Determine the [x, y] coordinate at the center of the cell enclosing the given text.  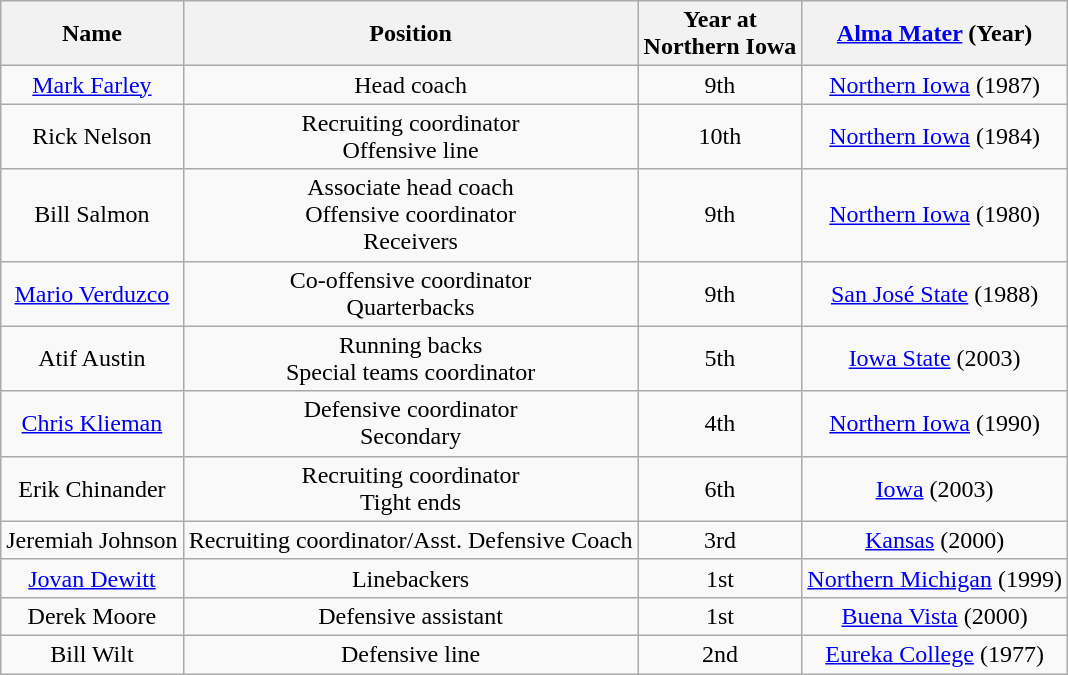
Defensive assistant [410, 616]
Recruiting coordinatorOffensive line [410, 136]
Northern Michigan (1999) [935, 578]
Northern Iowa (1987) [935, 85]
Defensive coordinatorSecondary [410, 424]
Bill Wilt [92, 654]
Jovan Dewitt [92, 578]
Iowa (2003) [935, 488]
San José State (1988) [935, 294]
Co-offensive coordinatorQuarterbacks [410, 294]
Eureka College (1977) [935, 654]
4th [720, 424]
Rick Nelson [92, 136]
Year at Northern Iowa [720, 34]
Derek Moore [92, 616]
Atif Austin [92, 358]
Defensive line [410, 654]
Associate head coachOffensive coordinatorReceivers [410, 215]
Mario Verduzco [92, 294]
Erik Chinander [92, 488]
Northern Iowa (1984) [935, 136]
Buena Vista (2000) [935, 616]
Running backsSpecial teams coordinator [410, 358]
Kansas (2000) [935, 540]
3rd [720, 540]
Chris Klieman [92, 424]
Head coach [410, 85]
Position [410, 34]
Northern Iowa (1980) [935, 215]
Linebackers [410, 578]
Bill Salmon [92, 215]
Mark Farley [92, 85]
Northern Iowa (1990) [935, 424]
Jeremiah Johnson [92, 540]
2nd [720, 654]
Recruiting coordinatorTight ends [410, 488]
10th [720, 136]
Recruiting coordinator/Asst. Defensive Coach [410, 540]
6th [720, 488]
Iowa State (2003) [935, 358]
Name [92, 34]
5th [720, 358]
Alma Mater (Year) [935, 34]
